For the text-containing cell, return its midpoint in [x, y] coordinate format. 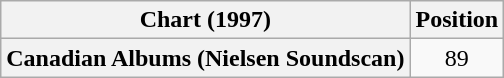
89 [457, 58]
Position [457, 20]
Chart (1997) [206, 20]
Canadian Albums (Nielsen Soundscan) [206, 58]
